Identify which cell holds the provided text, then report its [x, y] central coordinate. 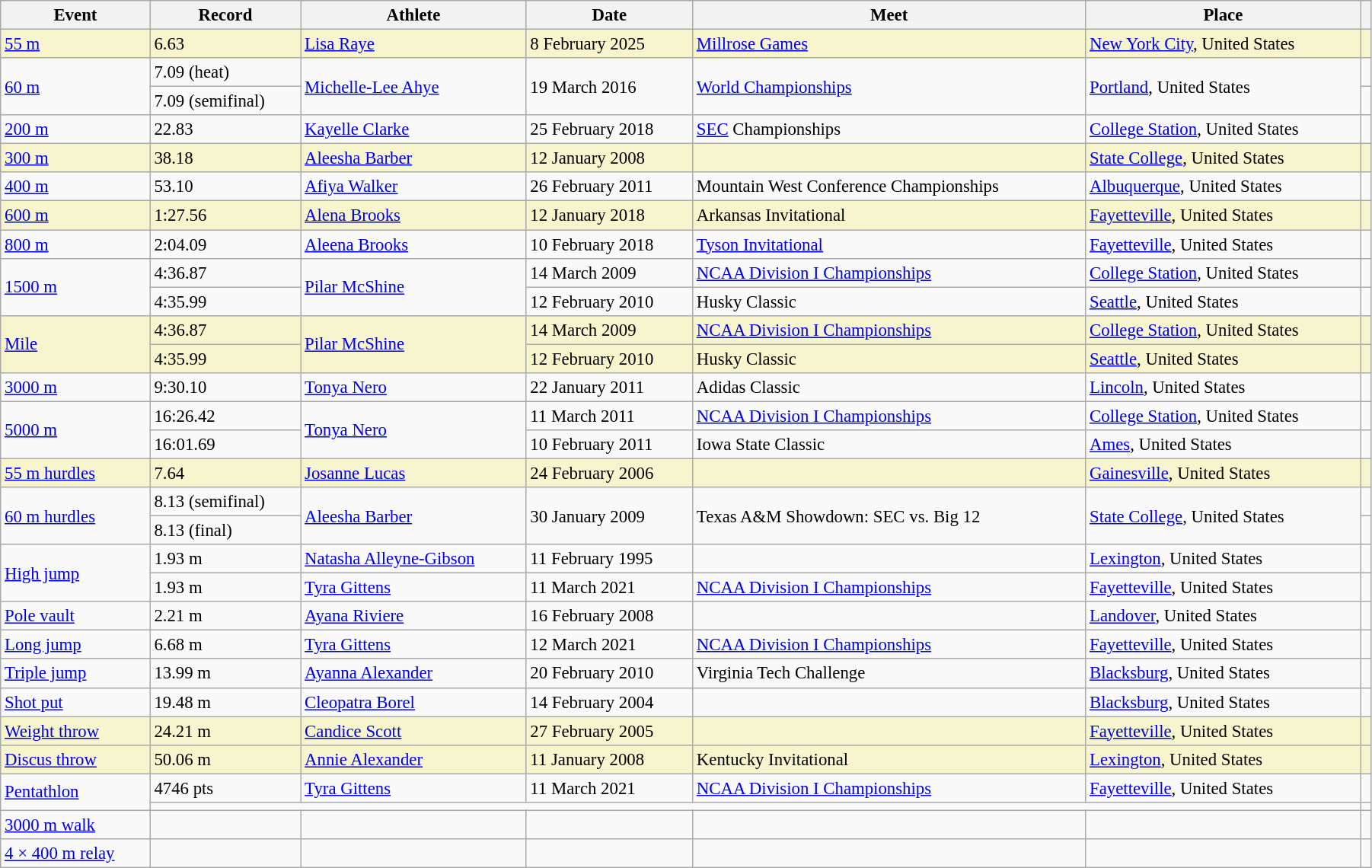
Iowa State Classic [889, 445]
Alena Brooks [413, 215]
Texas A&M Showdown: SEC vs. Big 12 [889, 516]
55 m hurdles [75, 473]
Josanne Lucas [413, 473]
Pentathlon [75, 792]
12 January 2018 [609, 215]
60 m [75, 87]
Pole vault [75, 616]
4 × 400 m relay [75, 854]
38.18 [225, 158]
30 January 2009 [609, 516]
400 m [75, 187]
Tyson Invitational [889, 244]
3000 m [75, 388]
60 m hurdles [75, 516]
53.10 [225, 187]
5000 m [75, 429]
11 February 1995 [609, 559]
New York City, United States [1223, 44]
7.64 [225, 473]
High jump [75, 573]
19 March 2016 [609, 87]
Long jump [75, 645]
22.83 [225, 129]
Afiya Walker [413, 187]
Place [1223, 15]
25 February 2018 [609, 129]
3000 m walk [75, 825]
Triple jump [75, 674]
Albuquerque, United States [1223, 187]
Lincoln, United States [1223, 388]
16 February 2008 [609, 616]
11 January 2008 [609, 759]
26 February 2011 [609, 187]
10 February 2011 [609, 445]
55 m [75, 44]
24 February 2006 [609, 473]
2:04.09 [225, 244]
Aleena Brooks [413, 244]
300 m [75, 158]
8.13 (semifinal) [225, 502]
6.68 m [225, 645]
4746 pts [225, 788]
Adidas Classic [889, 388]
Date [609, 15]
Annie Alexander [413, 759]
Kentucky Invitational [889, 759]
16:26.42 [225, 416]
Ames, United States [1223, 445]
13.99 m [225, 674]
Landover, United States [1223, 616]
Candice Scott [413, 731]
12 January 2008 [609, 158]
Arkansas Invitational [889, 215]
19.48 m [225, 702]
20 February 2010 [609, 674]
10 February 2018 [609, 244]
2.21 m [225, 616]
Event [75, 15]
16:01.69 [225, 445]
7.09 (heat) [225, 72]
Discus throw [75, 759]
8.13 (final) [225, 531]
12 March 2021 [609, 645]
Kayelle Clarke [413, 129]
50.06 m [225, 759]
6.63 [225, 44]
Millrose Games [889, 44]
Cleopatra Borel [413, 702]
27 February 2005 [609, 731]
Weight throw [75, 731]
Athlete [413, 15]
Portland, United States [1223, 87]
Record [225, 15]
11 March 2011 [609, 416]
Ayanna Alexander [413, 674]
9:30.10 [225, 388]
Mile [75, 344]
World Championships [889, 87]
200 m [75, 129]
Meet [889, 15]
Michelle-Lee Ahye [413, 87]
22 January 2011 [609, 388]
600 m [75, 215]
14 February 2004 [609, 702]
8 February 2025 [609, 44]
Shot put [75, 702]
800 m [75, 244]
SEC Championships [889, 129]
Gainesville, United States [1223, 473]
1500 m [75, 286]
Mountain West Conference Championships [889, 187]
1:27.56 [225, 215]
Ayana Riviere [413, 616]
7.09 (semifinal) [225, 101]
Virginia Tech Challenge [889, 674]
Lisa Raye [413, 44]
24.21 m [225, 731]
Natasha Alleyne-Gibson [413, 559]
